Pinpoint the cell where the given text exists, returning its (X, Y) midpoint coordinate. 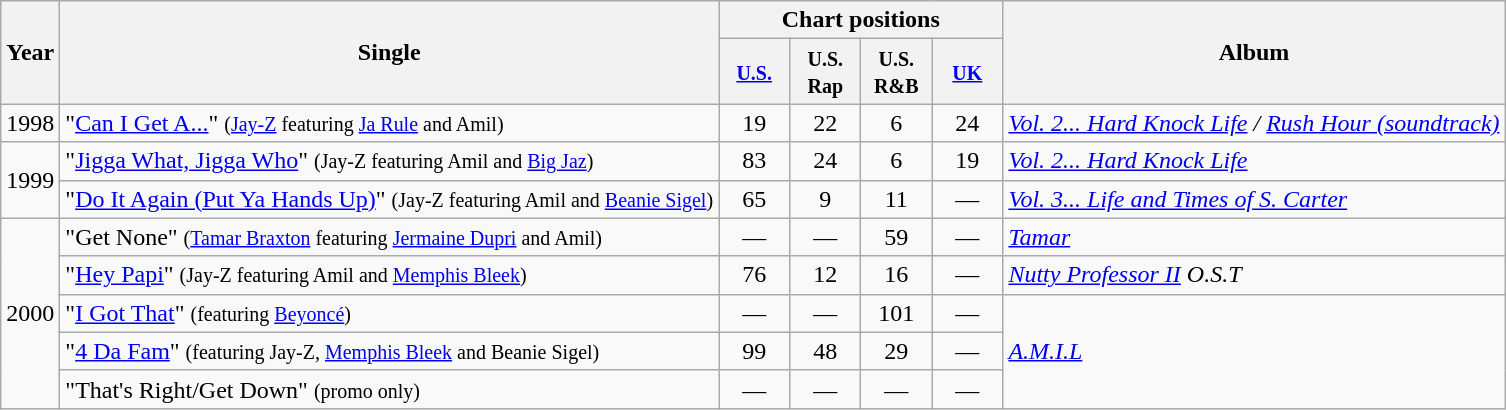
U.S.Rap (826, 72)
"Jigga What, Jigga Who" (Jay-Z featuring Amil and Big Jaz) (390, 161)
Vol. 3... Life and Times of S. Carter (1254, 199)
16 (896, 275)
Nutty Professor II O.S.T (1254, 275)
Vol. 2... Hard Knock Life (1254, 161)
U.S. (754, 72)
99 (754, 351)
"Get None" (Tamar Braxton featuring Jermaine Dupri and Amil) (390, 237)
UK (968, 72)
1999 (30, 180)
76 (754, 275)
2000 (30, 313)
A.M.I.L (1254, 351)
65 (754, 199)
1998 (30, 123)
Tamar (1254, 237)
12 (826, 275)
"I Got That" (featuring Beyoncé) (390, 313)
"4 Da Fam" (featuring Jay-Z, Memphis Bleek and Beanie Sigel) (390, 351)
"Can I Get A..." (Jay-Z featuring Ja Rule and Amil) (390, 123)
Chart positions (861, 20)
83 (754, 161)
Year (30, 52)
48 (826, 351)
"Hey Papi" (Jay-Z featuring Amil and Memphis Bleek) (390, 275)
11 (896, 199)
59 (896, 237)
"Do It Again (Put Ya Hands Up)" (Jay-Z featuring Amil and Beanie Sigel) (390, 199)
Vol. 2... Hard Knock Life / Rush Hour (soundtrack) (1254, 123)
Single (390, 52)
"That's Right/Get Down" (promo only) (390, 389)
22 (826, 123)
29 (896, 351)
101 (896, 313)
U.S.R&B (896, 72)
9 (826, 199)
Album (1254, 52)
